Provide the [X, Y] coordinate of the cell's center where the given text is located.  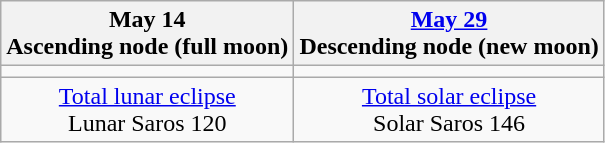
May 29Descending node (new moon) [449, 34]
May 14Ascending node (full moon) [148, 34]
Total solar eclipseSolar Saros 146 [449, 110]
Total lunar eclipseLunar Saros 120 [148, 110]
